Determine the [X, Y] coordinate at the center of the cell enclosing the given text.  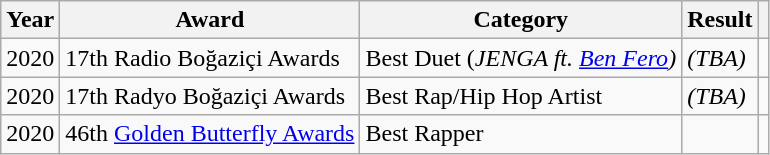
Result [720, 20]
Award [210, 20]
Best Rapper [521, 134]
46th Golden Butterfly Awards [210, 134]
Year [30, 20]
Best Rap/Hip Hop Artist [521, 96]
Category [521, 20]
Best Duet (JENGA ft. Ben Fero) [521, 58]
17th Radyo Boğaziçi Awards [210, 96]
17th Radio Boğaziçi Awards [210, 58]
